Output the (X, Y) coordinate of the center of the cell containing the given text.  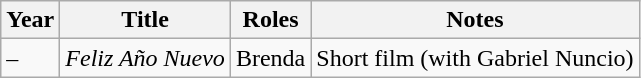
Year (30, 20)
Roles (270, 20)
Brenda (270, 58)
Feliz Año Nuevo (146, 58)
– (30, 58)
Title (146, 20)
Short film (with Gabriel Nuncio) (475, 58)
Notes (475, 20)
